For the text-containing cell, return its midpoint in (X, Y) coordinate format. 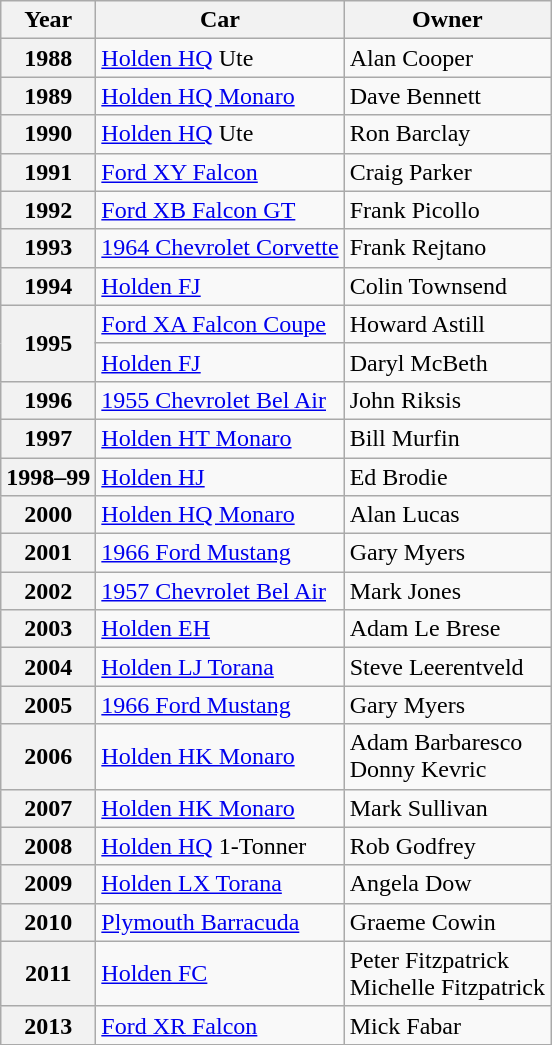
Colin Townsend (447, 286)
Frank Picollo (447, 210)
1957 Chevrolet Bel Air (220, 591)
Angela Dow (447, 884)
1991 (48, 172)
1994 (48, 286)
Graeme Cowin (447, 922)
Frank Rejtano (447, 248)
Alan Lucas (447, 515)
2010 (48, 922)
1995 (48, 343)
Holden FC (220, 974)
2000 (48, 515)
Ron Barclay (447, 134)
Holden HQ 1-Tonner (220, 846)
Ed Brodie (447, 477)
Year (48, 20)
2001 (48, 553)
Adam BarbarescoDonny Kevric (447, 756)
2003 (48, 629)
1955 Chevrolet Bel Air (220, 400)
Adam Le Brese (447, 629)
1993 (48, 248)
2007 (48, 808)
Dave Bennett (447, 96)
2005 (48, 705)
Craig Parker (447, 172)
Holden LJ Torana (220, 667)
Holden HT Monaro (220, 438)
2013 (48, 1025)
Holden LX Torana (220, 884)
1989 (48, 96)
1964 Chevrolet Corvette (220, 248)
Ford XY Falcon (220, 172)
Daryl McBeth (447, 362)
1990 (48, 134)
2002 (48, 591)
1996 (48, 400)
Ford XB Falcon GT (220, 210)
2011 (48, 974)
Alan Cooper (447, 58)
1998–99 (48, 477)
Ford XA Falcon Coupe (220, 324)
John Riksis (447, 400)
Bill Murfin (447, 438)
2008 (48, 846)
Mick Fabar (447, 1025)
Holden EH (220, 629)
Plymouth Barracuda (220, 922)
Rob Godfrey (447, 846)
Peter FitzpatrickMichelle Fitzpatrick (447, 974)
Mark Sullivan (447, 808)
1997 (48, 438)
1992 (48, 210)
Holden HJ (220, 477)
Steve Leerentveld (447, 667)
Howard Astill (447, 324)
Ford XR Falcon (220, 1025)
Mark Jones (447, 591)
1988 (48, 58)
Owner (447, 20)
Car (220, 20)
2006 (48, 756)
2009 (48, 884)
2004 (48, 667)
